Search for the cell housing the specified text and yield its [x, y] center coordinate. 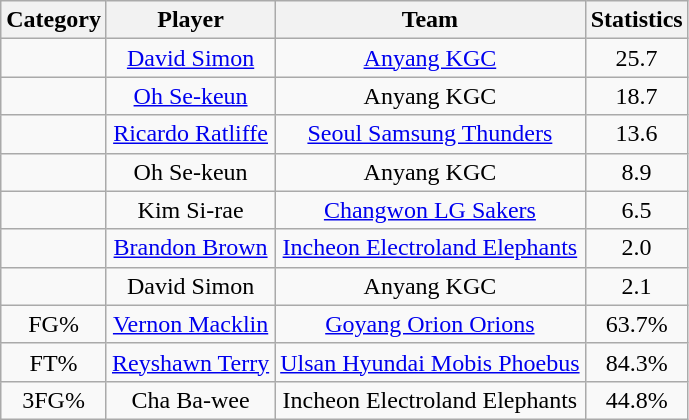
Ricardo Ratliffe [190, 134]
Ulsan Hyundai Mobis Phoebus [430, 362]
84.3% [636, 362]
44.8% [636, 400]
25.7 [636, 58]
Vernon Macklin [190, 324]
Reyshawn Terry [190, 362]
Kim Si-rae [190, 210]
63.7% [636, 324]
Cha Ba-wee [190, 400]
Team [430, 20]
Goyang Orion Orions [430, 324]
Seoul Samsung Thunders [430, 134]
18.7 [636, 96]
3FG% [54, 400]
Player [190, 20]
Changwon LG Sakers [430, 210]
2.0 [636, 248]
2.1 [636, 286]
FT% [54, 362]
FG% [54, 324]
6.5 [636, 210]
Brandon Brown [190, 248]
13.6 [636, 134]
Category [54, 20]
Statistics [636, 20]
8.9 [636, 172]
